Return the [X, Y] coordinate for the center point of the cell that contains the specified text.  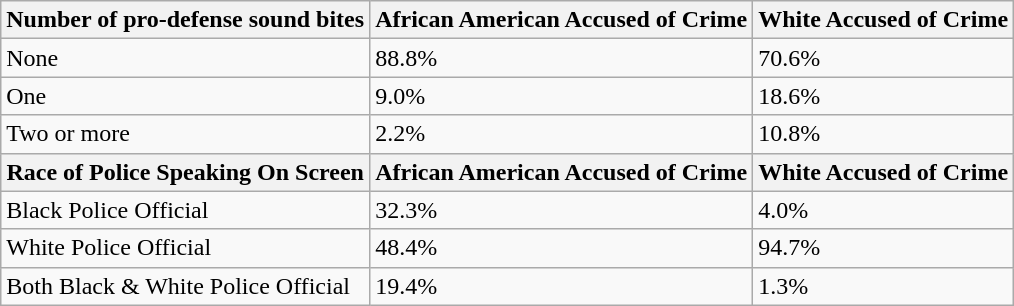
88.8% [562, 58]
Number of pro-defense sound bites [186, 20]
48.4% [562, 248]
4.0% [884, 210]
70.6% [884, 58]
Both Black & White Police Official [186, 286]
19.4% [562, 286]
94.7% [884, 248]
White Police Official [186, 248]
Black Police Official [186, 210]
10.8% [884, 134]
1.3% [884, 286]
None [186, 58]
9.0% [562, 96]
One [186, 96]
2.2% [562, 134]
32.3% [562, 210]
18.6% [884, 96]
Two or more [186, 134]
Race of Police Speaking On Screen [186, 172]
